For the text-containing cell, return its midpoint in [X, Y] coordinate format. 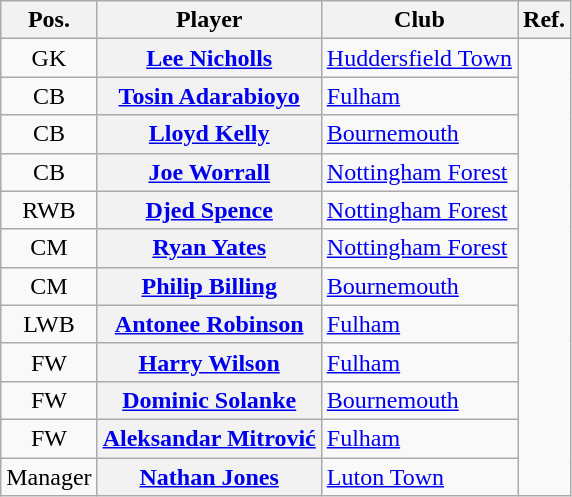
Aleksandar Mitrović [209, 438]
Luton Town [419, 477]
Dominic Solanke [209, 400]
Tosin Adarabioyo [209, 96]
Djed Spence [209, 210]
Philip Billing [209, 286]
Pos. [49, 20]
Ref. [544, 20]
Club [419, 20]
Antonee Robinson [209, 324]
Ryan Yates [209, 248]
Huddersfield Town [419, 58]
Joe Worrall [209, 172]
LWB [49, 324]
Player [209, 20]
Manager [49, 477]
Lee Nicholls [209, 58]
RWB [49, 210]
Nathan Jones [209, 477]
GK [49, 58]
Harry Wilson [209, 362]
Lloyd Kelly [209, 134]
